Detect which cell encompasses the target text, then output its (X, Y) center coordinate. 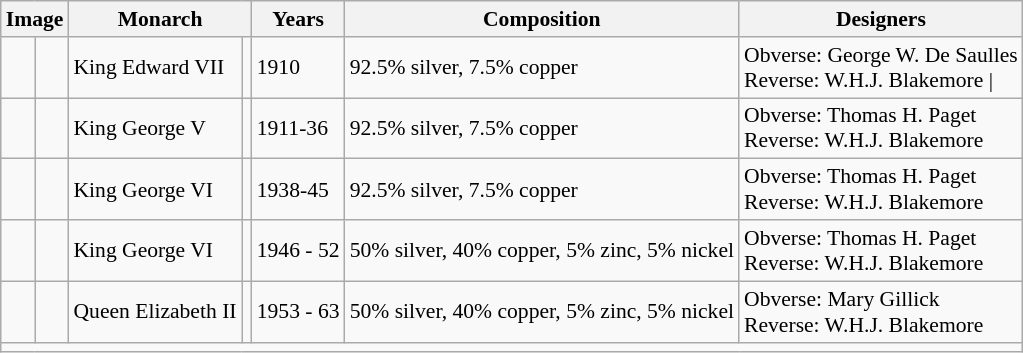
Obverse: Mary GillickReverse: W.H.J. Blakemore (881, 312)
Monarch (160, 19)
Image (35, 19)
Years (298, 19)
Designers (881, 19)
Queen Elizabeth II (154, 312)
1911-36 (298, 128)
King George V (154, 128)
1910 (298, 68)
King Edward VII (154, 68)
Composition (542, 19)
Obverse: George W. De SaullesReverse: W.H.J. Blakemore | (881, 68)
1938-45 (298, 190)
1953 - 63 (298, 312)
1946 - 52 (298, 250)
